Search for the cell housing the specified text and yield its (X, Y) center coordinate. 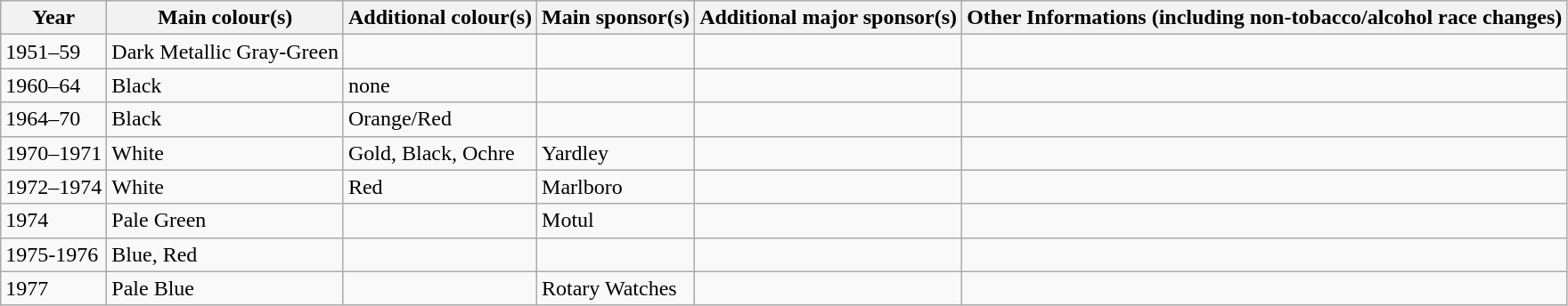
1972–1974 (53, 187)
1960–64 (53, 85)
1964–70 (53, 119)
Other Informations (including non-tobacco/alcohol race changes) (1265, 18)
none (440, 85)
Gold, Black, Ochre (440, 153)
Orange/Red (440, 119)
Blue, Red (225, 254)
Marlboro (617, 187)
Pale Green (225, 221)
1974 (53, 221)
Yardley (617, 153)
Year (53, 18)
Red (440, 187)
1975-1976 (53, 254)
Rotary Watches (617, 288)
1951–59 (53, 52)
Motul (617, 221)
Additional major sponsor(s) (829, 18)
Main colour(s) (225, 18)
Additional colour(s) (440, 18)
Main sponsor(s) (617, 18)
Dark Metallic Gray-Green (225, 52)
Pale Blue (225, 288)
1977 (53, 288)
1970–1971 (53, 153)
